Pinpoint the cell where the given text exists, returning its (X, Y) midpoint coordinate. 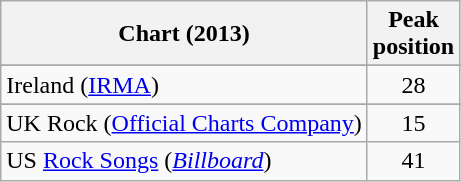
41 (413, 161)
Ireland (IRMA) (184, 85)
Chart (2013) (184, 34)
US Rock Songs (Billboard) (184, 161)
Peakposition (413, 34)
28 (413, 85)
15 (413, 123)
UK Rock (Official Charts Company) (184, 123)
